From the cell containing the given text, extract its center point as (X, Y) coordinate. 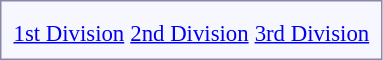
1st Division (69, 33)
2nd Division (190, 33)
3rd Division (312, 33)
